Identify which cell holds the provided text, then report its (x, y) central coordinate. 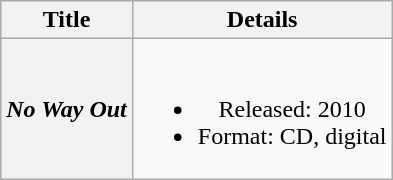
Title (67, 20)
Released: 2010Format: CD, digital (262, 109)
No Way Out (67, 109)
Details (262, 20)
